Return (x, y) of the center of cell containing provided text 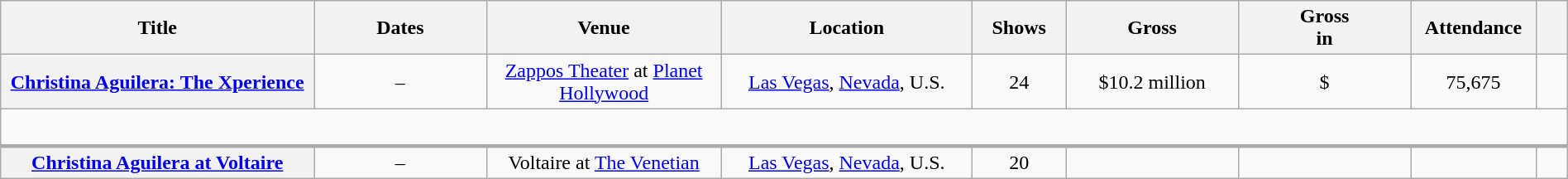
20 (1019, 162)
Dates (400, 28)
Zappos Theater at Planet Hollywood (604, 81)
Christina Aguilera: The Xperience (157, 81)
$ (1324, 81)
Venue (604, 28)
Location (847, 28)
Shows (1019, 28)
$10.2 million (1152, 81)
Gross in (1324, 28)
24 (1019, 81)
Christina Aguilera at Voltaire (157, 162)
Gross (1152, 28)
75,675 (1474, 81)
Attendance (1474, 28)
Voltaire at The Venetian (604, 162)
Title (157, 28)
